Return [X, Y] of the center of cell containing provided text 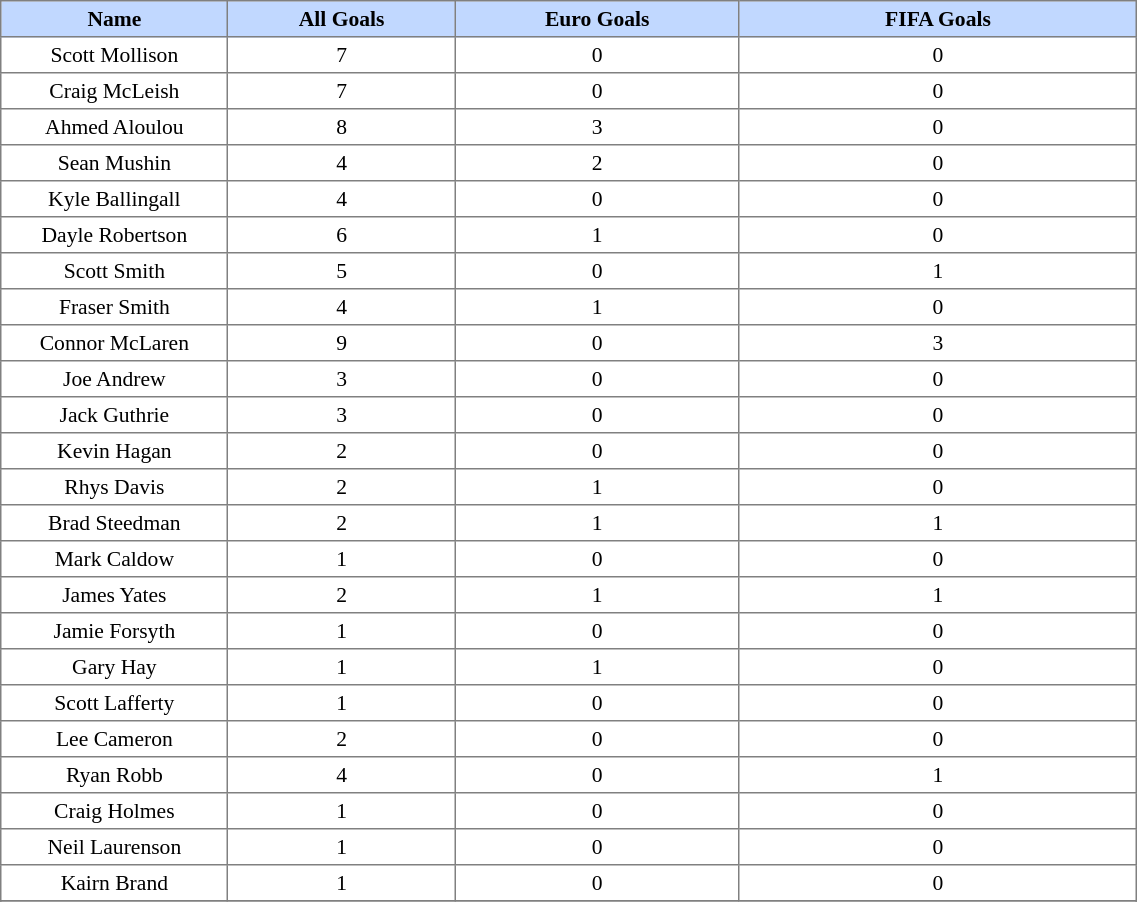
5 [342, 271]
6 [342, 235]
Dayle Robertson [114, 235]
Ahmed Aloulou [114, 127]
Scott Smith [114, 271]
James Yates [114, 595]
Euro Goals [597, 19]
Gary Hay [114, 667]
Kevin Hagan [114, 451]
Fraser Smith [114, 307]
9 [342, 343]
Joe Andrew [114, 379]
Sean Mushin [114, 163]
Kairn Brand [114, 883]
Craig Holmes [114, 811]
All Goals [342, 19]
Scott Lafferty [114, 703]
Jack Guthrie [114, 415]
Rhys Davis [114, 487]
FIFA Goals [938, 19]
Brad Steedman [114, 523]
Jamie Forsyth [114, 631]
Craig McLeish [114, 91]
Lee Cameron [114, 739]
Kyle Ballingall [114, 199]
Scott Mollison [114, 55]
Neil Laurenson [114, 847]
Connor McLaren [114, 343]
Ryan Robb [114, 775]
8 [342, 127]
Name [114, 19]
Mark Caldow [114, 559]
